For the text-containing cell, return its midpoint in [X, Y] coordinate format. 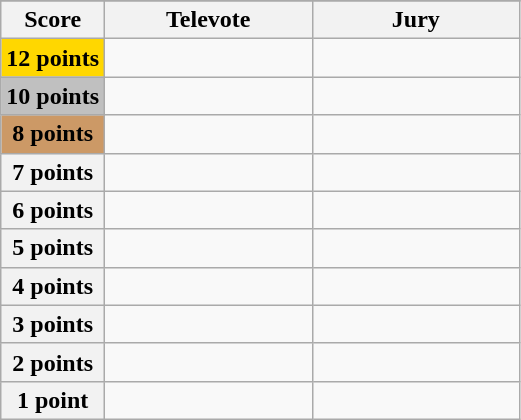
10 points [53, 96]
4 points [53, 286]
Score [53, 20]
8 points [53, 134]
6 points [53, 210]
1 point [53, 400]
7 points [53, 172]
12 points [53, 58]
3 points [53, 324]
Jury [416, 20]
2 points [53, 362]
Televote [209, 20]
5 points [53, 248]
